Extract the [x, y] coordinate from the center of the cell holding the provided text.  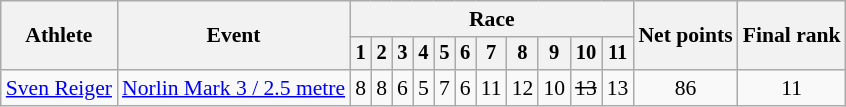
3 [402, 54]
12 [523, 88]
Final rank [792, 36]
Event [234, 36]
Sven Reiger [59, 88]
4 [424, 54]
Race [492, 19]
1 [360, 54]
86 [685, 88]
Athlete [59, 36]
Norlin Mark 3 / 2.5 metre [234, 88]
9 [554, 54]
Net points [685, 36]
2 [382, 54]
